Provide the (x, y) coordinate of the cell's center where the given text is located.  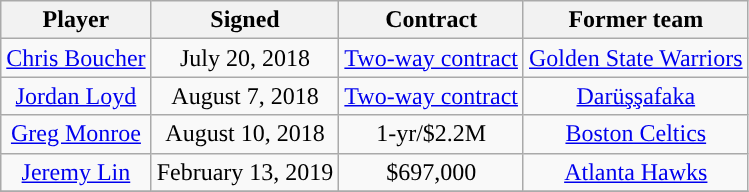
Jeremy Lin (76, 172)
Signed (245, 20)
August 7, 2018 (245, 96)
Player (76, 20)
Boston Celtics (636, 134)
$697,000 (432, 172)
Golden State Warriors (636, 58)
July 20, 2018 (245, 58)
Contract (432, 20)
1-yr/$2.2M (432, 134)
Atlanta Hawks (636, 172)
Darüşşafaka (636, 96)
August 10, 2018 (245, 134)
Jordan Loyd (76, 96)
Chris Boucher (76, 58)
Greg Monroe (76, 134)
February 13, 2019 (245, 172)
Former team (636, 20)
